Output the (X, Y) coordinate of the center of the cell containing the given text.  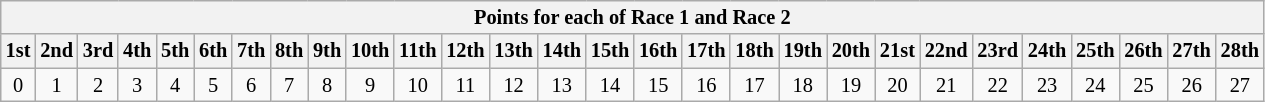
16th (658, 51)
11th (418, 51)
18th (754, 51)
12 (514, 85)
27 (1240, 85)
7th (251, 51)
28th (1240, 51)
Points for each of Race 1 and Race 2 (632, 17)
9 (370, 85)
15th (610, 51)
20 (898, 85)
1st (18, 51)
4 (175, 85)
2nd (56, 51)
23 (1047, 85)
0 (18, 85)
8th (289, 51)
2 (98, 85)
26 (1192, 85)
11 (465, 85)
14th (562, 51)
3 (137, 85)
8 (327, 85)
15 (658, 85)
19th (803, 51)
7 (289, 85)
26th (1143, 51)
25th (1095, 51)
14 (610, 85)
21 (946, 85)
24 (1095, 85)
12th (465, 51)
22nd (946, 51)
6 (251, 85)
20th (851, 51)
21st (898, 51)
16 (706, 85)
5th (175, 51)
6th (213, 51)
25 (1143, 85)
3rd (98, 51)
24th (1047, 51)
13 (562, 85)
10 (418, 85)
10th (370, 51)
4th (137, 51)
17 (754, 85)
27th (1192, 51)
13th (514, 51)
5 (213, 85)
23rd (998, 51)
19 (851, 85)
9th (327, 51)
17th (706, 51)
1 (56, 85)
22 (998, 85)
18 (803, 85)
